Capture the cell that displays the provided text and extract its (X, Y) central coordinate. 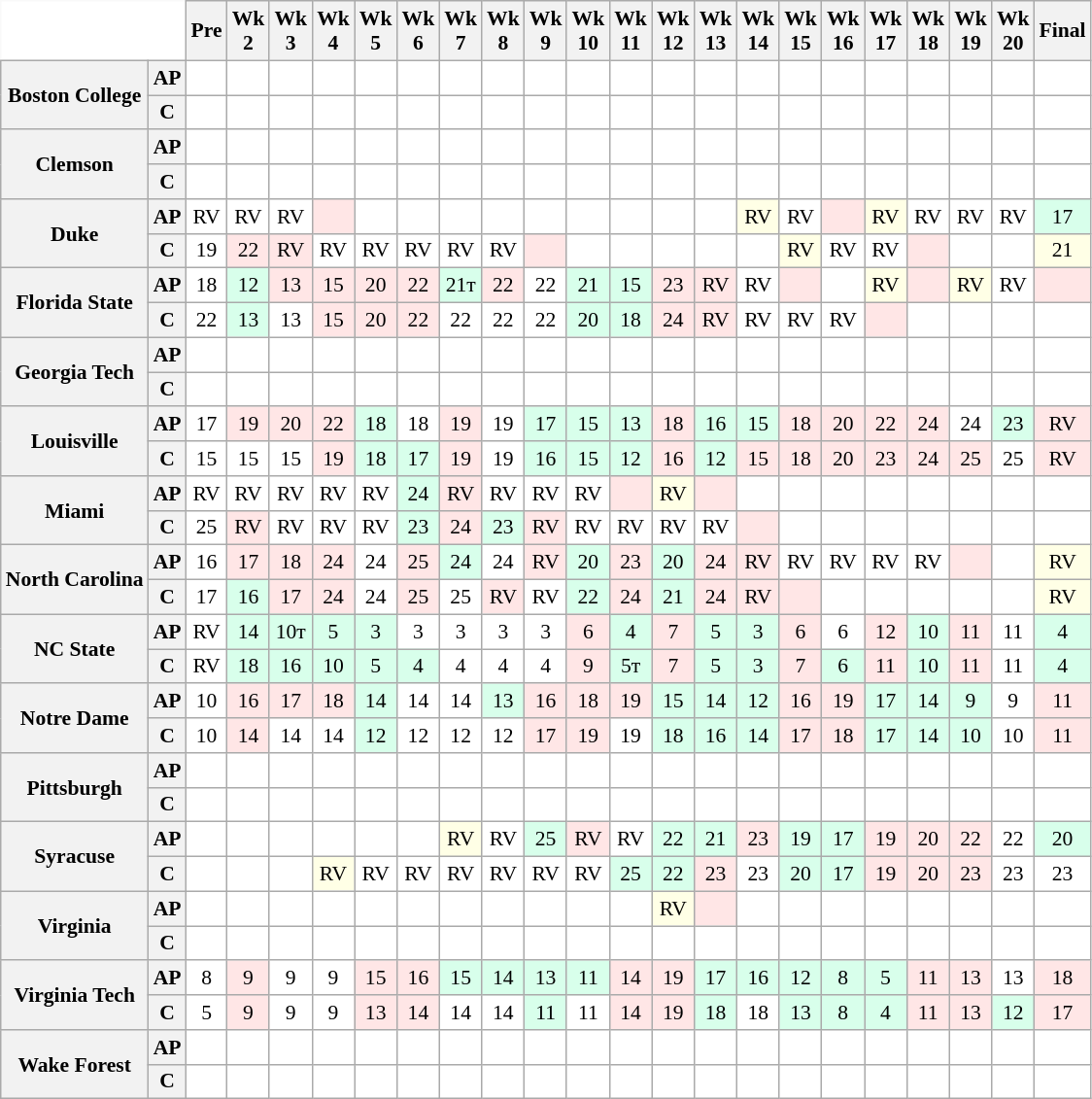
Wk12 (673, 31)
Virginia (75, 925)
Louisville (75, 441)
Wk14 (758, 31)
Syracuse (75, 857)
Virginia Tech (75, 995)
5т (631, 667)
Wake Forest (75, 1065)
Wk9 (546, 31)
Wk5 (376, 31)
North Carolina (75, 579)
NC State (75, 649)
Wk19 (971, 31)
Wk8 (503, 31)
Boston College (75, 95)
Wk6 (419, 31)
Wk7 (461, 31)
Final (1063, 31)
Wk20 (1013, 31)
Wk16 (843, 31)
Georgia Tech (75, 371)
Wk18 (928, 31)
Wk11 (631, 31)
10т (290, 632)
Pre (207, 31)
21т (461, 286)
Pittsburgh (75, 787)
Wk17 (886, 31)
Wk10 (588, 31)
Wk2 (249, 31)
Florida State (75, 303)
Wk15 (801, 31)
Wk3 (290, 31)
Duke (75, 233)
Wk4 (333, 31)
Miami (75, 511)
Notre Dame (75, 719)
Wk13 (716, 31)
Clemson (75, 165)
